Search for the cell housing the specified text and yield its [x, y] center coordinate. 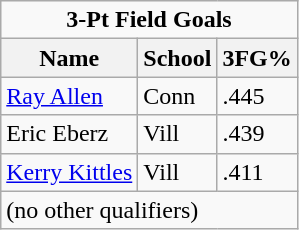
.439 [257, 134]
Conn [178, 96]
Eric Eberz [70, 134]
Ray Allen [70, 96]
3-Pt Field Goals [150, 20]
Kerry Kittles [70, 172]
.411 [257, 172]
School [178, 58]
(no other qualifiers) [150, 210]
3FG% [257, 58]
Name [70, 58]
.445 [257, 96]
